Scan for the cell matching the given text and deliver its (X, Y) coordinate at center. 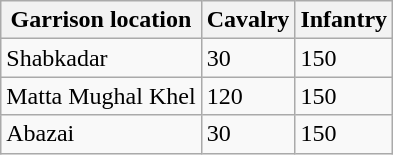
Garrison location (101, 20)
Cavalry (248, 20)
120 (248, 96)
Matta Mughal Khel (101, 96)
Shabkadar (101, 58)
Infantry (344, 20)
Abazai (101, 134)
